Detect which cell encompasses the target text, then output its (X, Y) center coordinate. 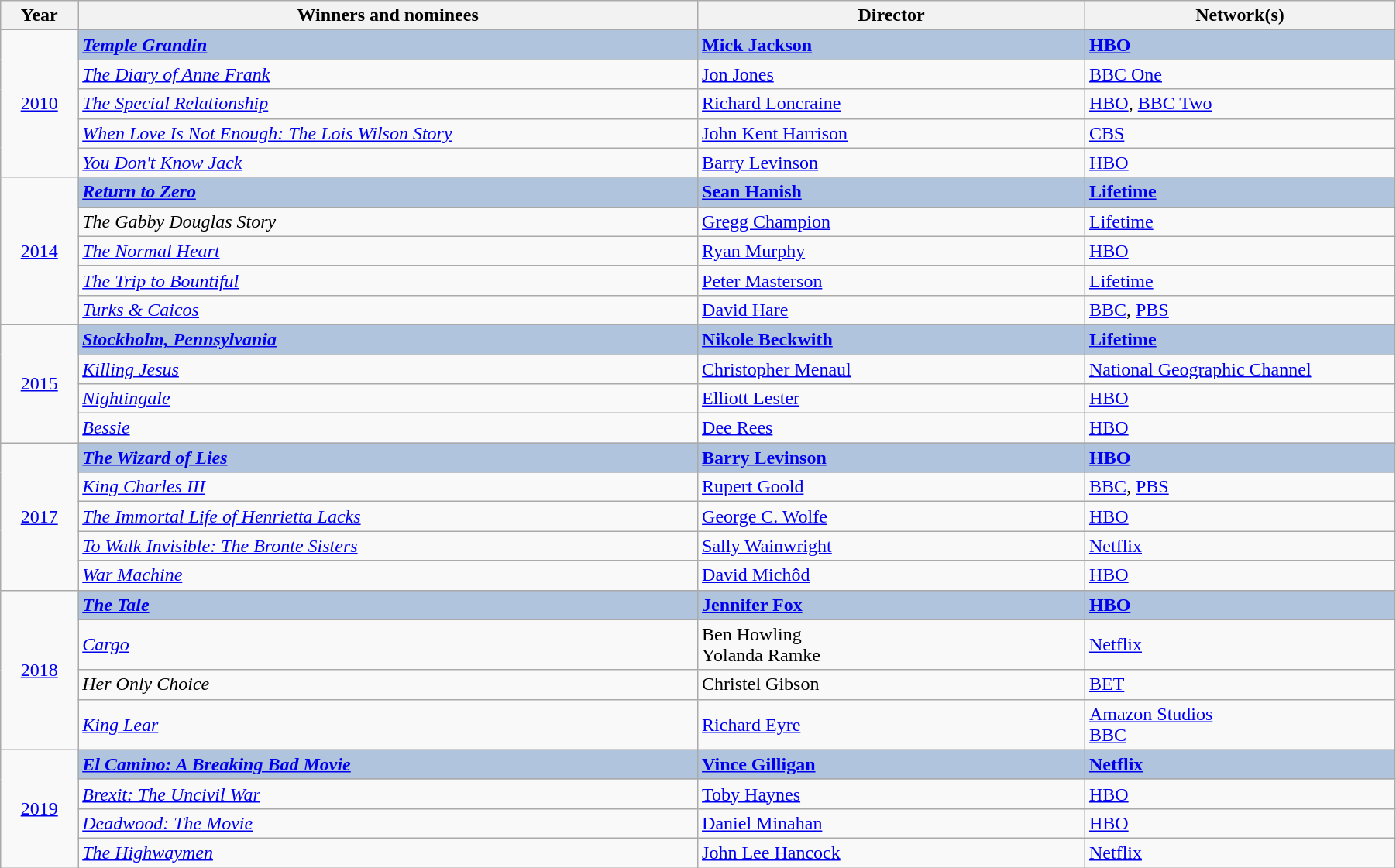
HBO, BBC Two (1240, 104)
Elliott Lester (892, 399)
Christopher Menaul (892, 369)
Toby Haynes (892, 794)
Director (892, 15)
Christel Gibson (892, 684)
Daniel Minahan (892, 823)
The Gabby Douglas Story (388, 221)
Sean Hanish (892, 192)
Stockholm, Pennsylvania (388, 339)
Rupert Goold (892, 487)
Jon Jones (892, 74)
Year (40, 15)
The Tale (388, 605)
The Diary of Anne Frank (388, 74)
National Geographic Channel (1240, 369)
King Lear (388, 725)
King Charles III (388, 487)
2014 (40, 251)
Network(s) (1240, 15)
Richard Eyre (892, 725)
Turks & Caicos (388, 310)
Jennifer Fox (892, 605)
David Hare (892, 310)
Peter Masterson (892, 280)
Amazon Studios BBC (1240, 725)
El Camino: A Breaking Bad Movie (388, 764)
Deadwood: The Movie (388, 823)
David Michôd (892, 575)
The Immortal Life of Henrietta Lacks (388, 516)
CBS (1240, 133)
John Lee Hancock (892, 853)
Winners and nominees (388, 15)
BBC One (1240, 74)
Sally Wainwright (892, 546)
Cargo (388, 644)
Her Only Choice (388, 684)
John Kent Harrison (892, 133)
The Wizard of Lies (388, 458)
2019 (40, 808)
Bessie (388, 428)
When Love Is Not Enough: The Lois Wilson Story (388, 133)
Nightingale (388, 399)
Dee Rees (892, 428)
Temple Grandin (388, 45)
Ben Howling Yolanda Ramke (892, 644)
2018 (40, 670)
Killing Jesus (388, 369)
BET (1240, 684)
War Machine (388, 575)
2015 (40, 383)
The Special Relationship (388, 104)
2010 (40, 104)
George C. Wolfe (892, 516)
Mick Jackson (892, 45)
Brexit: The Uncivil War (388, 794)
The Highwaymen (388, 853)
The Trip to Bountiful (388, 280)
Gregg Champion (892, 221)
Richard Loncraine (892, 104)
You Don't Know Jack (388, 163)
2017 (40, 516)
Vince Gilligan (892, 764)
Return to Zero (388, 192)
Nikole Beckwith (892, 339)
Ryan Murphy (892, 251)
To Walk Invisible: The Bronte Sisters (388, 546)
The Normal Heart (388, 251)
